Extract the (x, y) coordinate from the center of the cell holding the provided text.  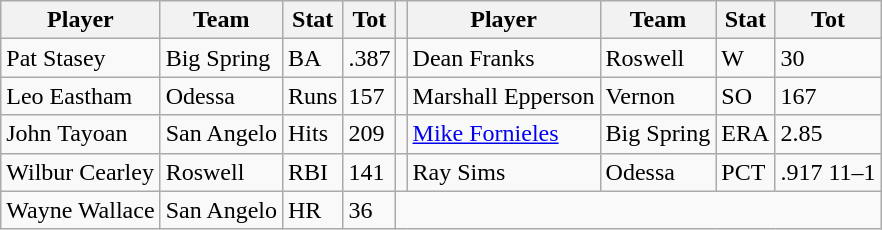
Pat Stasey (80, 58)
Dean Franks (504, 58)
30 (828, 58)
209 (370, 134)
.917 11–1 (828, 172)
Marshall Epperson (504, 96)
.387 (370, 58)
Wilbur Cearley (80, 172)
Leo Eastham (80, 96)
BA (312, 58)
W (746, 58)
ERA (746, 134)
Wayne Wallace (80, 210)
167 (828, 96)
157 (370, 96)
PCT (746, 172)
Ray Sims (504, 172)
141 (370, 172)
Mike Fornieles (504, 134)
Vernon (658, 96)
HR (312, 210)
Runs (312, 96)
2.85 (828, 134)
John Tayoan (80, 134)
RBI (312, 172)
SO (746, 96)
36 (370, 210)
Hits (312, 134)
